Find where the given text appears and provide that cell's center as (x, y) coordinate. 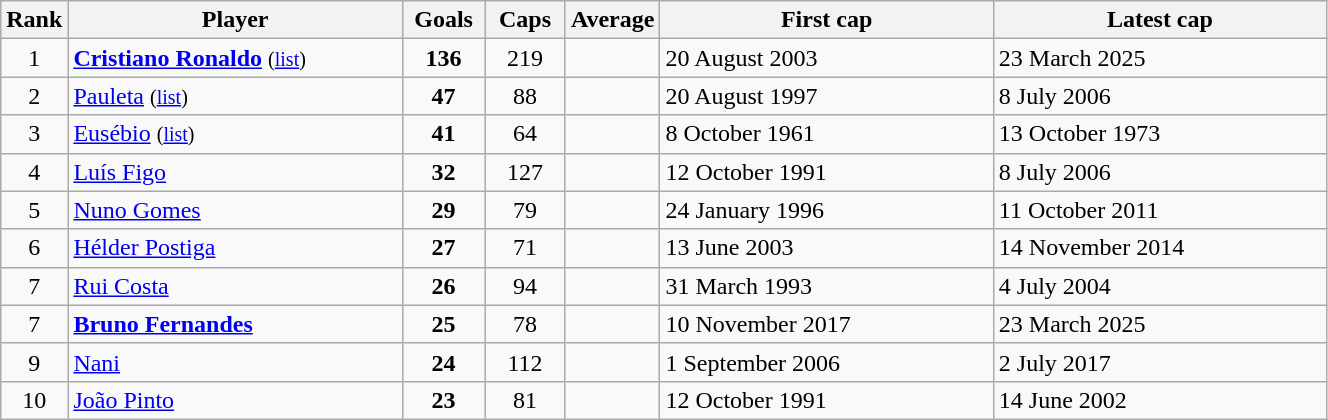
20 August 2003 (826, 58)
Player (236, 20)
João Pinto (236, 400)
Rank (34, 20)
Hélder Postiga (236, 248)
Pauleta (list) (236, 96)
9 (34, 362)
81 (526, 400)
8 October 1961 (826, 134)
Average (612, 20)
32 (443, 172)
24 January 1996 (826, 210)
20 August 1997 (826, 96)
71 (526, 248)
25 (443, 324)
27 (443, 248)
Goals (443, 20)
24 (443, 362)
4 (34, 172)
Cristiano Ronaldo (list) (236, 58)
79 (526, 210)
First cap (826, 20)
41 (443, 134)
94 (526, 286)
14 November 2014 (1160, 248)
219 (526, 58)
3 (34, 134)
11 October 2011 (1160, 210)
2 (34, 96)
Nuno Gomes (236, 210)
1 (34, 58)
23 (443, 400)
1 September 2006 (826, 362)
29 (443, 210)
2 July 2017 (1160, 362)
26 (443, 286)
10 (34, 400)
31 March 1993 (826, 286)
13 June 2003 (826, 248)
Nani (236, 362)
78 (526, 324)
127 (526, 172)
Luís Figo (236, 172)
112 (526, 362)
14 June 2002 (1160, 400)
64 (526, 134)
6 (34, 248)
10 November 2017 (826, 324)
Bruno Fernandes (236, 324)
Rui Costa (236, 286)
4 July 2004 (1160, 286)
Eusébio (list) (236, 134)
5 (34, 210)
47 (443, 96)
136 (443, 58)
88 (526, 96)
Latest cap (1160, 20)
13 October 1973 (1160, 134)
Caps (526, 20)
